Output the [X, Y] coordinate of the center of the cell containing the given text.  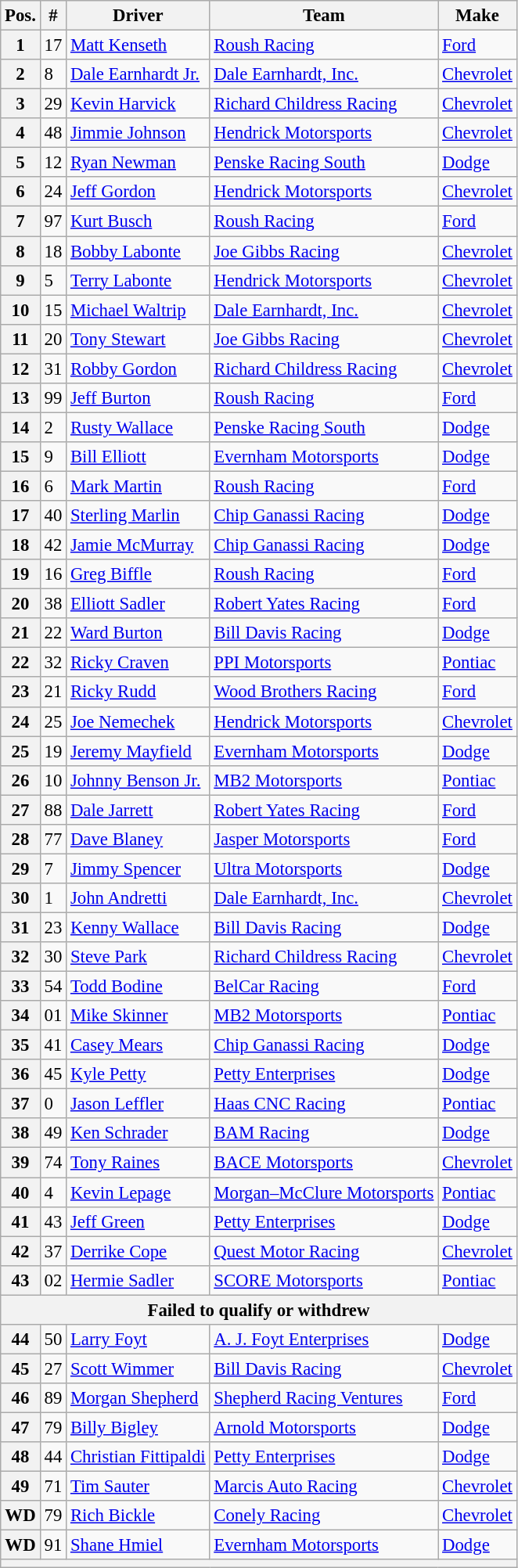
Ward Burton [138, 633]
BACE Motorsports [324, 1163]
Kevin Lepage [138, 1192]
Dale Earnhardt Jr. [138, 74]
26 [20, 780]
Robby Gordon [138, 369]
Larry Foyt [138, 1340]
Michael Waltrip [138, 310]
Joe Nemechek [138, 721]
Jasper Motorsports [324, 840]
Conely Racing [324, 1516]
Shepherd Racing Ventures [324, 1398]
Ultra Motorsports [324, 869]
89 [53, 1398]
Casey Mears [138, 1045]
Arnold Motorsports [324, 1427]
Bill Elliott [138, 457]
Marcis Auto Racing [324, 1487]
Jimmy Spencer [138, 869]
Hermie Sadler [138, 1280]
01 [53, 1016]
71 [53, 1487]
Haas CNC Racing [324, 1104]
Christian Fittipaldi [138, 1457]
39 [20, 1163]
Morgan–McClure Motorsports [324, 1192]
14 [20, 427]
Pos. [20, 16]
Tony Stewart [138, 339]
Rich Bickle [138, 1516]
Sterling Marlin [138, 516]
74 [53, 1163]
99 [53, 398]
Ken Schrader [138, 1134]
John Andretti [138, 898]
Jeremy Mayfield [138, 751]
34 [20, 1016]
Bobby Labonte [138, 251]
54 [53, 987]
Mark Martin [138, 486]
13 [20, 398]
Kevin Harvick [138, 104]
Jamie McMurray [138, 545]
Jeff Burton [138, 398]
50 [53, 1340]
Kenny Wallace [138, 927]
Derrike Cope [138, 1251]
Wood Brothers Racing [324, 692]
Driver [138, 16]
# [53, 16]
BelCar Racing [324, 987]
Greg Biffle [138, 574]
97 [53, 221]
02 [53, 1280]
Tony Raines [138, 1163]
Jimmie Johnson [138, 133]
A. J. Foyt Enterprises [324, 1340]
Terry Labonte [138, 280]
Kyle Petty [138, 1074]
Ryan Newman [138, 163]
Tim Sauter [138, 1487]
Quest Motor Racing [324, 1251]
91 [53, 1545]
Make [477, 16]
Ricky Craven [138, 663]
46 [20, 1398]
SCORE Motorsports [324, 1280]
Team [324, 16]
36 [20, 1074]
Jason Leffler [138, 1104]
Scott Wimmer [138, 1368]
33 [20, 987]
11 [20, 339]
77 [53, 840]
28 [20, 840]
3 [20, 104]
Ricky Rudd [138, 692]
PPI Motorsports [324, 663]
35 [20, 1045]
Johnny Benson Jr. [138, 780]
Failed to qualify or withdrew [258, 1310]
Jeff Gordon [138, 192]
47 [20, 1427]
Kurt Busch [138, 221]
Matt Kenseth [138, 45]
Dale Jarrett [138, 810]
Jeff Green [138, 1221]
Todd Bodine [138, 987]
Shane Hmiel [138, 1545]
Mike Skinner [138, 1016]
0 [53, 1104]
BAM Racing [324, 1134]
Dave Blaney [138, 840]
Steve Park [138, 957]
88 [53, 810]
Billy Bigley [138, 1427]
Rusty Wallace [138, 427]
Elliott Sadler [138, 604]
Morgan Shepherd [138, 1398]
